For the text-containing cell, return its midpoint in (x, y) coordinate format. 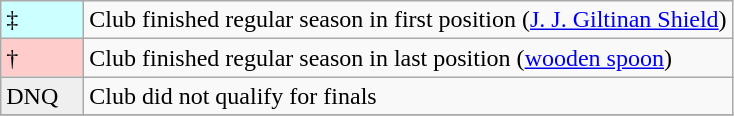
† (42, 58)
Club finished regular season in last position (wooden spoon) (408, 58)
Club finished regular season in first position (J. J. Giltinan Shield) (408, 20)
DNQ (42, 96)
Club did not qualify for finals (408, 96)
‡ (42, 20)
